From the cell containing the given text, extract its center point as (X, Y) coordinate. 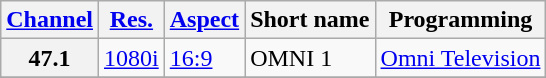
Short name (310, 20)
1080i (132, 58)
Omni Television (460, 58)
Programming (460, 20)
16:9 (204, 58)
47.1 (50, 58)
OMNI 1 (310, 58)
Channel (50, 20)
Aspect (204, 20)
Res. (132, 20)
